Return [X, Y] of the center of cell containing provided text 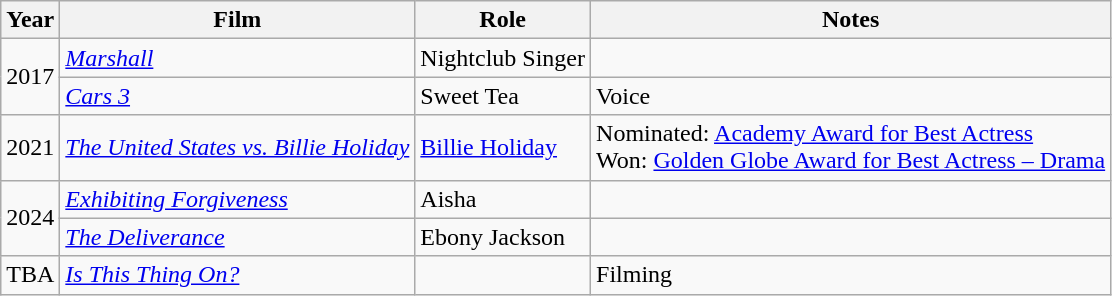
Year [30, 20]
Aisha [503, 199]
2021 [30, 148]
Role [503, 20]
The United States vs. Billie Holiday [238, 148]
Ebony Jackson [503, 237]
Marshall [238, 58]
The Deliverance [238, 237]
2017 [30, 77]
Voice [851, 96]
Billie Holiday [503, 148]
TBA [30, 275]
Nominated: Academy Award for Best ActressWon: Golden Globe Award for Best Actress – Drama [851, 148]
Nightclub Singer [503, 58]
Is This Thing On? [238, 275]
Notes [851, 20]
Cars 3 [238, 96]
2024 [30, 218]
Film [238, 20]
Filming [851, 275]
Exhibiting Forgiveness [238, 199]
Sweet Tea [503, 96]
